Scan for the cell matching the given text and deliver its (X, Y) coordinate at center. 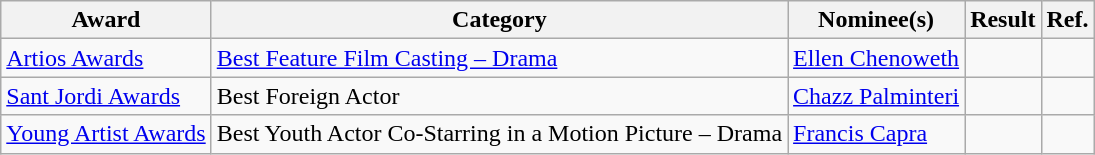
Award (106, 20)
Francis Capra (876, 134)
Nominee(s) (876, 20)
Chazz Palminteri (876, 96)
Result (1003, 20)
Best Feature Film Casting – Drama (499, 58)
Best Foreign Actor (499, 96)
Ref. (1068, 20)
Young Artist Awards (106, 134)
Category (499, 20)
Artios Awards (106, 58)
Ellen Chenoweth (876, 58)
Sant Jordi Awards (106, 96)
Best Youth Actor Co-Starring in a Motion Picture – Drama (499, 134)
